Output the (x, y) coordinate of the center of the cell containing the given text.  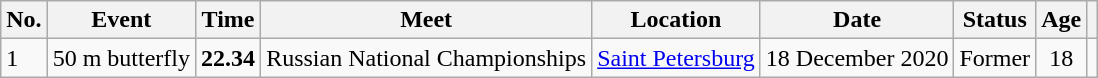
Russian National Championships (426, 58)
1 (24, 58)
22.34 (228, 58)
Location (676, 20)
18 (1062, 58)
18 December 2020 (857, 58)
Time (228, 20)
No. (24, 20)
Meet (426, 20)
50 m butterfly (121, 58)
Event (121, 20)
Saint Petersburg (676, 58)
Former (995, 58)
Age (1062, 20)
Date (857, 20)
Status (995, 20)
